From the cell containing the given text, extract its center point as (x, y) coordinate. 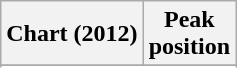
Peakposition (189, 34)
Chart (2012) (72, 34)
